Extract the (x, y) coordinate from the center of the cell holding the provided text.  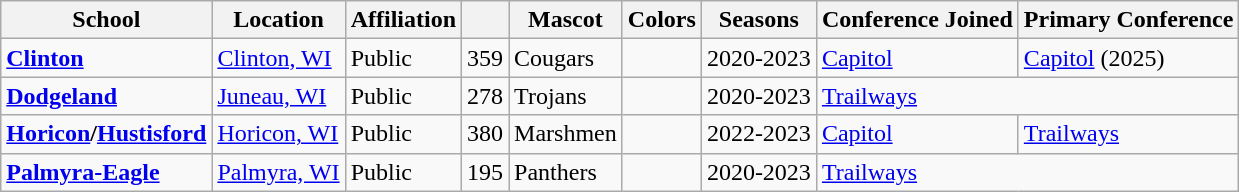
Dodgeland (106, 96)
Horicon, WI (278, 134)
School (106, 20)
Clinton, WI (278, 58)
Affiliation (403, 20)
Location (278, 20)
380 (486, 134)
359 (486, 58)
Conference Joined (917, 20)
Panthers (566, 172)
195 (486, 172)
Mascot (566, 20)
Clinton (106, 58)
Primary Conference (1128, 20)
Horicon/Hustisford (106, 134)
Juneau, WI (278, 96)
2022-2023 (758, 134)
Palmyra, WI (278, 172)
Seasons (758, 20)
Marshmen (566, 134)
Palmyra-Eagle (106, 172)
Colors (662, 20)
278 (486, 96)
Capitol (2025) (1128, 58)
Cougars (566, 58)
Trojans (566, 96)
